For the text-containing cell, return its midpoint in (x, y) coordinate format. 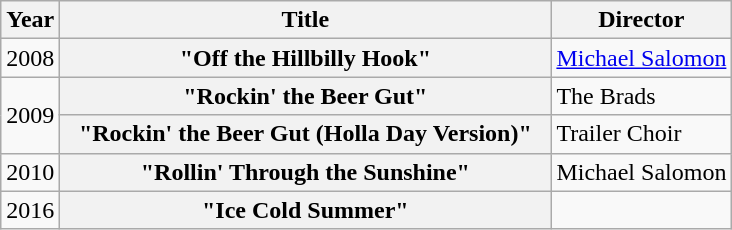
"Rockin' the Beer Gut (Holla Day Version)" (306, 134)
Director (642, 20)
Year (30, 20)
The Brads (642, 96)
2010 (30, 172)
Title (306, 20)
2016 (30, 210)
2009 (30, 115)
Trailer Choir (642, 134)
"Rollin' Through the Sunshine" (306, 172)
2008 (30, 58)
"Off the Hillbilly Hook" (306, 58)
"Rockin' the Beer Gut" (306, 96)
"Ice Cold Summer" (306, 210)
